Extract the [X, Y] coordinate from the center of the cell holding the provided text.  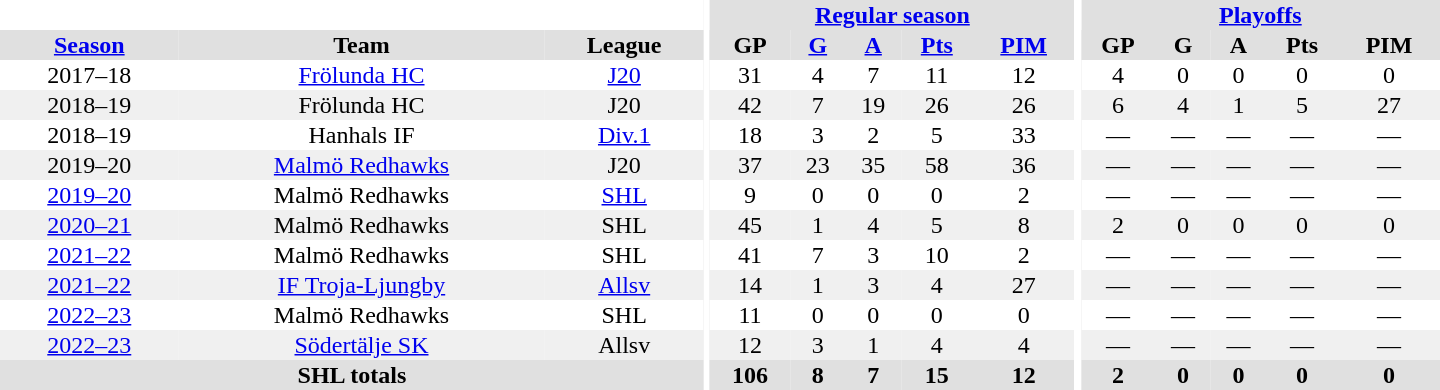
Regular season [892, 15]
18 [750, 135]
14 [750, 285]
Team [362, 45]
19 [872, 105]
58 [937, 165]
League [624, 45]
IF Troja-Ljungby [362, 285]
35 [872, 165]
SHL totals [352, 375]
33 [1024, 135]
36 [1024, 165]
Hanhals IF [362, 135]
31 [750, 75]
Södertälje SK [362, 345]
45 [750, 225]
2020–21 [90, 225]
106 [750, 375]
Div.1 [624, 135]
41 [750, 255]
6 [1118, 105]
23 [818, 165]
42 [750, 105]
9 [750, 195]
37 [750, 165]
2017–18 [90, 75]
10 [937, 255]
Playoffs [1260, 15]
15 [937, 375]
Season [90, 45]
